Return [X, Y] of the center of cell containing provided text 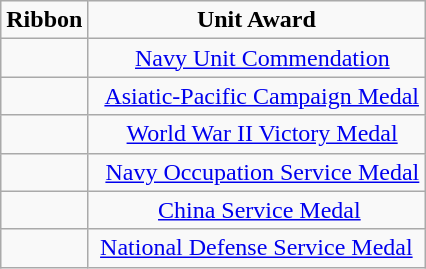
Asiatic-Pacific Campaign Medal [256, 96]
National Defense Service Medal [256, 248]
Navy Unit Commendation [256, 58]
Ribbon [44, 20]
Unit Award [256, 20]
Navy Occupation Service Medal [256, 172]
World War II Victory Medal [256, 134]
China Service Medal [256, 210]
